Output the [x, y] coordinate of the center of the cell containing the given text.  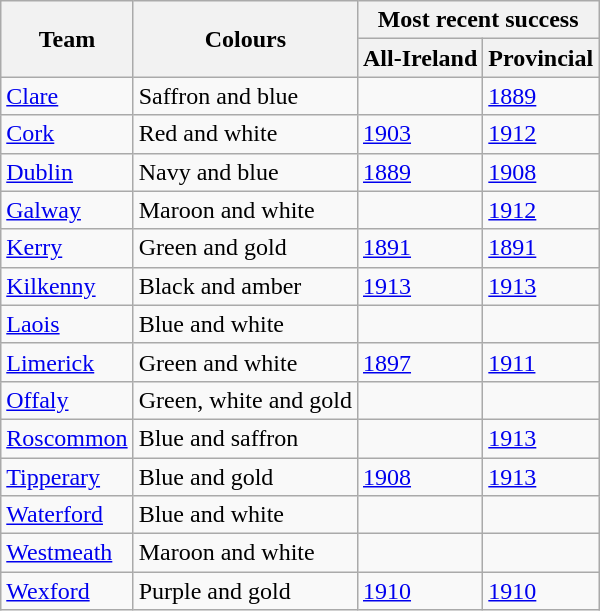
Blue and saffron [245, 438]
Waterford [67, 515]
Limerick [67, 362]
Tipperary [67, 477]
Laois [67, 324]
Kerry [67, 248]
Team [67, 39]
Colours [245, 39]
Blue and gold [245, 477]
Most recent success [478, 20]
Purple and gold [245, 591]
Clare [67, 96]
1897 [420, 362]
Cork [67, 134]
Galway [67, 210]
Westmeath [67, 553]
Roscommon [67, 438]
Provincial [541, 58]
Saffron and blue [245, 96]
Green and white [245, 362]
1911 [541, 362]
Offaly [67, 400]
Wexford [67, 591]
Dublin [67, 172]
1903 [420, 134]
Kilkenny [67, 286]
All-Ireland [420, 58]
Red and white [245, 134]
Green and gold [245, 248]
Navy and blue [245, 172]
Black and amber [245, 286]
Green, white and gold [245, 400]
